From the cell containing the given text, extract its center point as [x, y] coordinate. 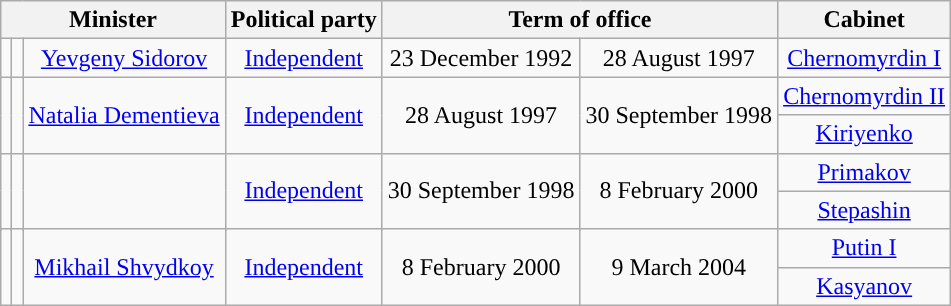
Stepashin [864, 210]
Putin I [864, 248]
Kasyanov [864, 286]
9 March 2004 [679, 267]
Kiriyenko [864, 134]
23 December 1992 [481, 58]
Minister [113, 20]
Natalia Dementieva [124, 115]
Cabinet [864, 20]
Chernomyrdin II [864, 96]
Political party [304, 20]
Mikhail Shvydkoy [124, 267]
Primakov [864, 172]
Chernomyrdin I [864, 58]
Yevgeny Sidorov [124, 58]
Term of office [580, 20]
